Identify which cell holds the provided text, then report its (X, Y) central coordinate. 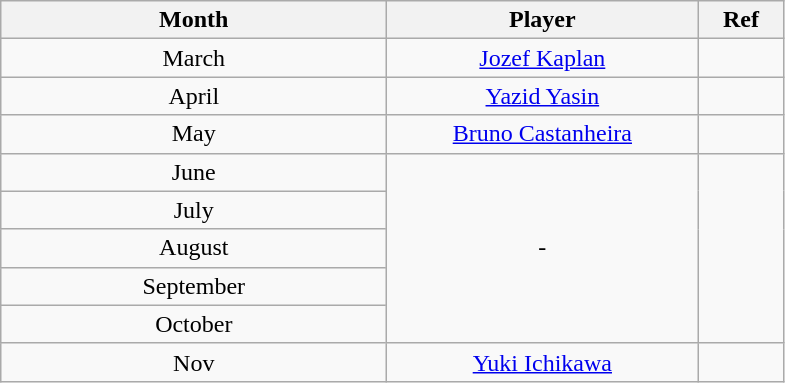
Yuki Ichikawa (542, 362)
Nov (194, 362)
Bruno Castanheira (542, 134)
July (194, 210)
August (194, 248)
March (194, 58)
April (194, 96)
Yazid Yasin (542, 96)
Player (542, 20)
Ref (741, 20)
Jozef Kaplan (542, 58)
May (194, 134)
- (542, 248)
Month (194, 20)
October (194, 324)
September (194, 286)
June (194, 172)
